Pinpoint the cell where the given text exists, returning its (x, y) midpoint coordinate. 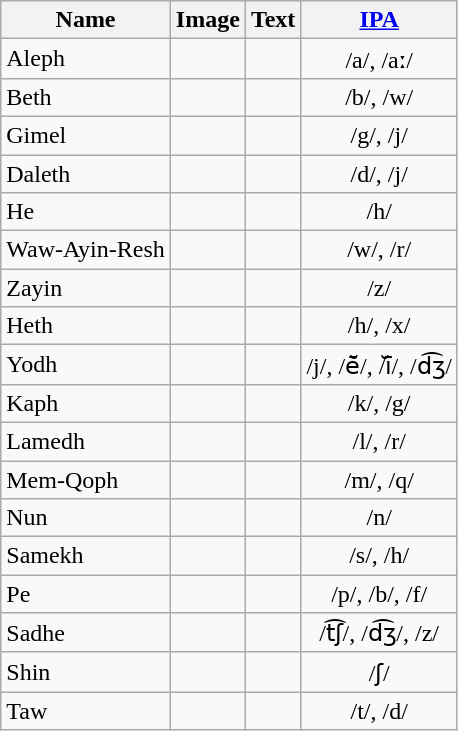
Nun (86, 518)
Kaph (86, 403)
/s/, /h/ (380, 556)
Gimel (86, 135)
Lamedh (86, 441)
/j/, /ē̆/, /ī̆/, /d͡ʒ/ (380, 365)
He (86, 212)
Image (208, 20)
/h/, /x/ (380, 326)
/z/ (380, 288)
IPA (380, 20)
/p/, /b/, /f/ (380, 594)
Beth (86, 97)
/a/, /aː/ (380, 59)
/h/ (380, 212)
Name (86, 20)
/ʃ/ (380, 672)
/g/, /j/ (380, 135)
/t͡ʃ/, /d͡ʒ/, /z/ (380, 633)
/b/, /w/ (380, 97)
Samekh (86, 556)
Daleth (86, 173)
/n/ (380, 518)
Text (273, 20)
Waw-Ayin-Resh (86, 250)
Taw (86, 711)
/t/, /d/ (380, 711)
Shin (86, 672)
Sadhe (86, 633)
/m/, /q/ (380, 479)
/w/, /r/ (380, 250)
Aleph (86, 59)
Heth (86, 326)
Zayin (86, 288)
/k/, /g/ (380, 403)
/d/, /j/ (380, 173)
Mem-Qoph (86, 479)
Pe (86, 594)
Yodh (86, 365)
/l/, /r/ (380, 441)
